Return (X, Y) of the center of cell containing provided text 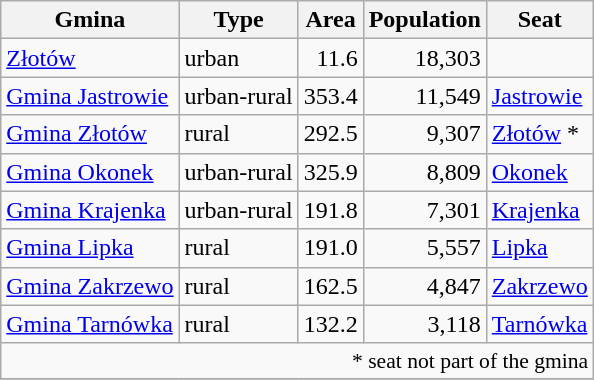
Tarnówka (540, 324)
132.2 (330, 324)
Gmina Złotów (90, 134)
* seat not part of the gmina (298, 361)
Gmina (90, 20)
Gmina Krajenka (90, 210)
Okonek (540, 172)
Area (330, 20)
5,557 (424, 248)
18,303 (424, 58)
292.5 (330, 134)
Seat (540, 20)
9,307 (424, 134)
Krajenka (540, 210)
urban (238, 58)
Population (424, 20)
Gmina Jastrowie (90, 96)
11,549 (424, 96)
8,809 (424, 172)
353.4 (330, 96)
191.8 (330, 210)
3,118 (424, 324)
Złotów * (540, 134)
Gmina Okonek (90, 172)
Type (238, 20)
4,847 (424, 286)
Gmina Tarnówka (90, 324)
162.5 (330, 286)
Zakrzewo (540, 286)
11.6 (330, 58)
7,301 (424, 210)
Gmina Zakrzewo (90, 286)
Gmina Lipka (90, 248)
325.9 (330, 172)
Lipka (540, 248)
Jastrowie (540, 96)
191.0 (330, 248)
Złotów (90, 58)
